Determine the [X, Y] coordinate at the center of the cell enclosing the given text.  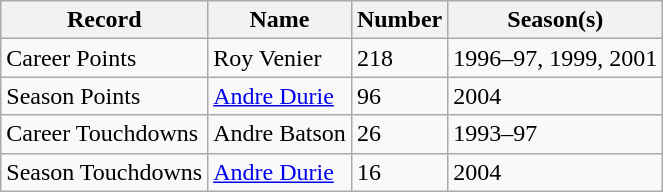
Career Touchdowns [104, 134]
Season(s) [556, 20]
Season Touchdowns [104, 172]
Number [399, 20]
Name [280, 20]
26 [399, 134]
218 [399, 58]
16 [399, 172]
Andre Batson [280, 134]
Record [104, 20]
Roy Venier [280, 58]
1993–97 [556, 134]
Season Points [104, 96]
96 [399, 96]
1996–97, 1999, 2001 [556, 58]
Career Points [104, 58]
